From the cell containing the given text, extract its center point as [x, y] coordinate. 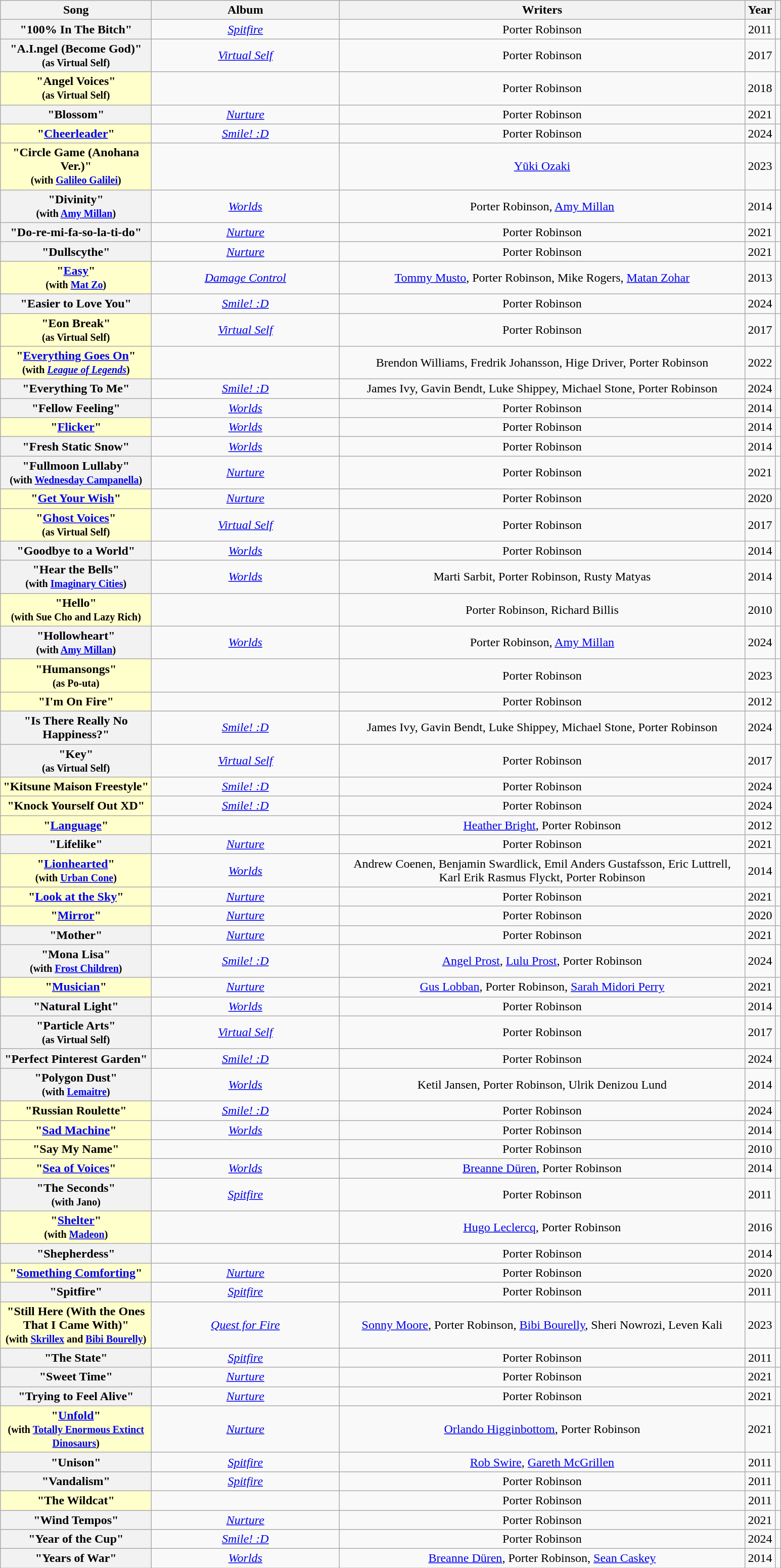
Breanne Düren, Porter Robinson [542, 1169]
"Goodbye to a World" [76, 551]
"Unfold"(with Totally Enormous Extinct Dinosaurs) [76, 1429]
"The State" [76, 1358]
"Polygon Dust"(with Lemaitre) [76, 1084]
"The Seconds"(with Jano) [76, 1194]
Ketil Jansen, Porter Robinson, Ulrik Denizou Lund [542, 1084]
"Fresh Static Snow" [76, 446]
"Lifelike" [76, 844]
"Spitfire" [76, 1292]
Writers [542, 10]
"Fellow Feeling" [76, 408]
"Natural Light" [76, 1006]
"Trying to Feel Alive" [76, 1396]
Sonny Moore, Porter Robinson, Bibi Bourelly, Sheri Nowrozi, Leven Kali [542, 1325]
"Ghost Voices"(as Virtual Self) [76, 525]
Tommy Musto, Porter Robinson, Mike Rogers, Matan Zohar [542, 277]
"Russian Roulette" [76, 1110]
"Key"(as Virtual Self) [76, 760]
"Mirror" [76, 916]
"100% In The Bitch" [76, 29]
Hugo Leclercq, Porter Robinson [542, 1228]
"Mona Lisa"(with Frost Children) [76, 961]
"Blossom" [76, 114]
Porter Robinson, Richard Billis [542, 610]
"Flicker" [76, 427]
"Hollowheart"(with Amy Millan) [76, 642]
"Mother" [76, 935]
2013 [760, 277]
"Circle Game (Anohana Ver.)"(with Galileo Galilei) [76, 166]
"Unison" [76, 1462]
"Look at the Sky" [76, 897]
"Shepherdess" [76, 1253]
"Perfect Pinterest Garden" [76, 1058]
"Sweet Time" [76, 1377]
"Shelter"(with Madeon) [76, 1228]
"Musician" [76, 987]
"Something Comforting" [76, 1273]
"Cheerleader" [76, 133]
"Is There Really No Happiness?" [76, 727]
Damage Control [246, 277]
"Everything Goes On"(with League of Legends) [76, 363]
"The Wildcat" [76, 1500]
"Eon Break"(as Virtual Self) [76, 330]
"Dullscythe" [76, 251]
"Say My Name" [76, 1149]
"Still Here (With the Ones That I Came With)"(with Skrillex and Bibi Bourelly) [76, 1325]
Song [76, 10]
"Hello"(with Sue Cho and Lazy Rich) [76, 610]
"Get Your Wish" [76, 499]
"I'm On Fire" [76, 701]
Gus Lobban, Porter Robinson, Sarah Midori Perry [542, 987]
"Vandalism" [76, 1481]
"Year of the Cup" [76, 1539]
"Particle Arts"(as Virtual Self) [76, 1033]
2016 [760, 1228]
"Humansongs"(as Po-uta) [76, 676]
"Fullmoon Lullaby"(with Wednesday Campanella) [76, 472]
"Angel Voices"(as Virtual Self) [76, 88]
Year [760, 10]
"A.I.ngel (Become God)"(as Virtual Self) [76, 56]
"Easy"(with Mat Zo) [76, 277]
Andrew Coenen, Benjamin Swardlick, Emil Anders Gustafsson, Eric Luttrell, Karl Erik Rasmus Flyckt, Porter Robinson [542, 871]
"Easier to Love You" [76, 303]
Brendon Williams, Fredrik Johansson, Hige Driver, Porter Robinson [542, 363]
"Sad Machine" [76, 1130]
Heather Bright, Porter Robinson [542, 825]
Quest for Fire [246, 1325]
"Wind Tempos" [76, 1519]
2018 [760, 88]
"Lionhearted"(with Urban Cone) [76, 871]
"Do-re-mi-fa-so-la-ti-do" [76, 232]
"Knock Yourself Out XD" [76, 806]
Orlando Higginbottom, Porter Robinson [542, 1429]
Rob Swire, Gareth McGrillen [542, 1462]
Yūki Ozaki [542, 166]
Breanne Düren, Porter Robinson, Sean Caskey [542, 1558]
"Language" [76, 825]
"Hear the Bells"(with Imaginary Cities) [76, 576]
2022 [760, 363]
"Sea of Voices" [76, 1169]
Marti Sarbit, Porter Robinson, Rusty Matyas [542, 576]
"Years of War" [76, 1558]
Album [246, 10]
"Kitsune Maison Freestyle" [76, 787]
"Everything To Me" [76, 389]
Angel Prost, Lulu Prost, Porter Robinson [542, 961]
"Divinity"(with Amy Millan) [76, 206]
